For the text-containing cell, return its midpoint in (X, Y) coordinate format. 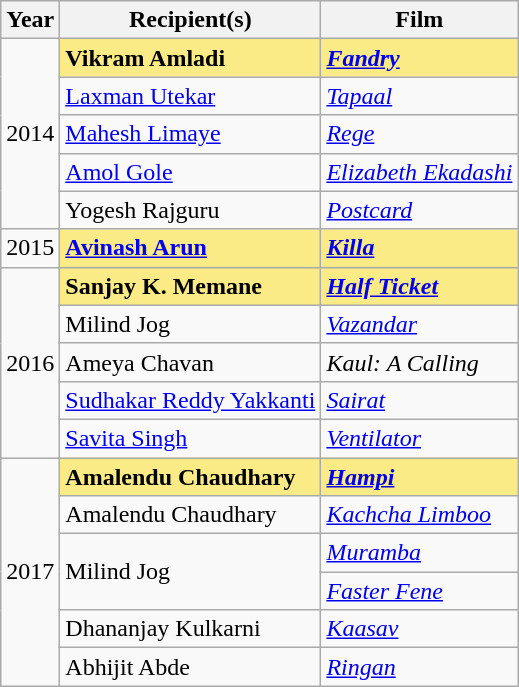
Laxman Utekar (190, 96)
Ventilator (420, 438)
Mahesh Limaye (190, 134)
Kaul: A Calling (420, 362)
Yogesh Rajguru (190, 210)
Year (30, 20)
2015 (30, 248)
Amol Gole (190, 172)
Tapaal (420, 96)
Vikram Amladi (190, 58)
Muramba (420, 553)
2017 (30, 572)
Avinash Arun (190, 248)
Killa (420, 248)
Hampi (420, 477)
Postcard (420, 210)
Dhananjay Kulkarni (190, 629)
Kaasav (420, 629)
Faster Fene (420, 591)
2014 (30, 134)
Ringan (420, 667)
Savita Singh (190, 438)
Ameya Chavan (190, 362)
Sanjay K. Memane (190, 286)
Fandry (420, 58)
Rege (420, 134)
Kachcha Limboo (420, 515)
Film (420, 20)
Sairat (420, 400)
Elizabeth Ekadashi (420, 172)
Recipient(s) (190, 20)
Half Ticket (420, 286)
Sudhakar Reddy Yakkanti (190, 400)
Vazandar (420, 324)
Abhijit Abde (190, 667)
2016 (30, 362)
